Detect which cell encompasses the target text, then output its [X, Y] center coordinate. 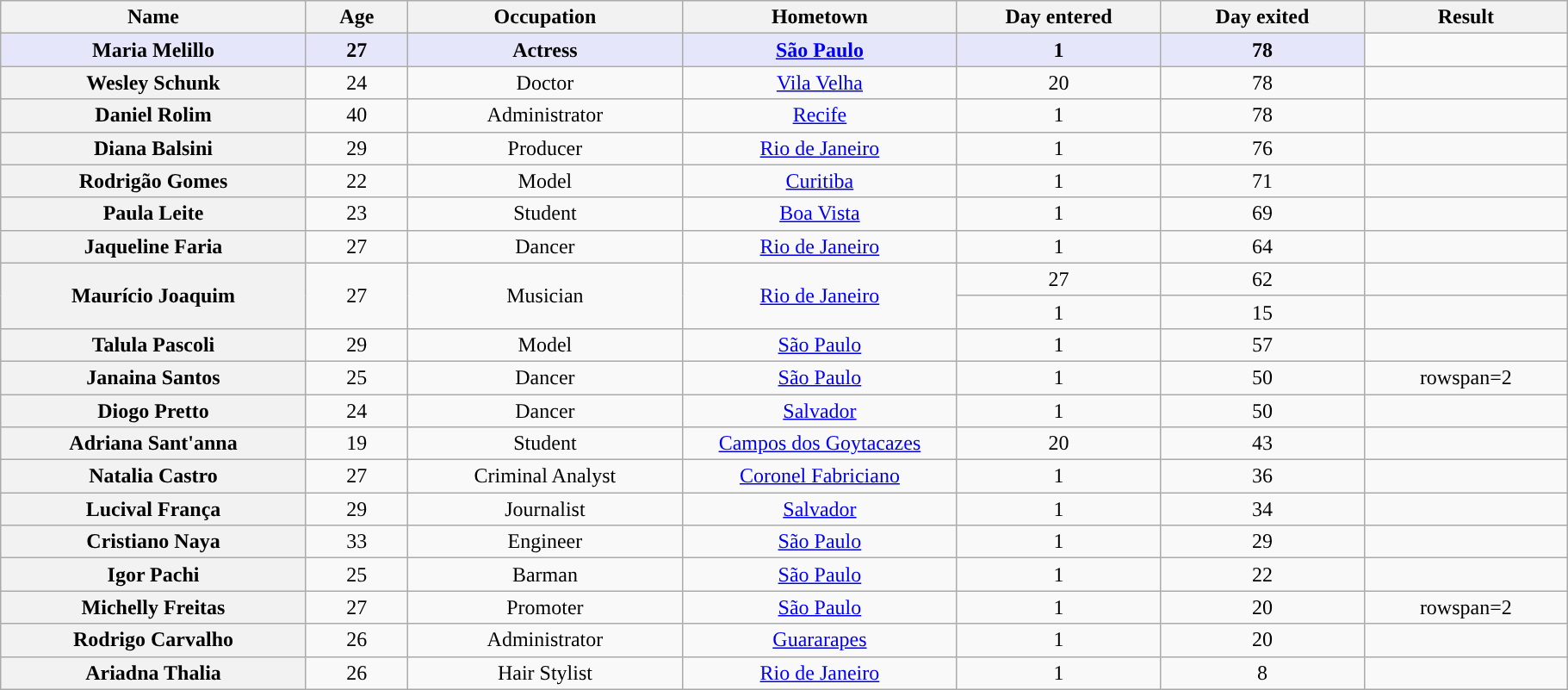
Talula Pascoli [153, 345]
Engineer [544, 542]
Doctor [544, 83]
Musician [544, 295]
Michelly Freitas [153, 607]
Hometown [820, 17]
Curitiba [820, 181]
43 [1262, 444]
Hair Stylist [544, 673]
71 [1262, 181]
Rodrigão Gomes [153, 181]
62 [1262, 279]
64 [1262, 246]
Cristiano Naya [153, 542]
34 [1262, 509]
Name [153, 17]
Diogo Pretto [153, 411]
Lucival França [153, 509]
Wesley Schunk [153, 83]
8 [1262, 673]
19 [356, 444]
Vila Velha [820, 83]
69 [1262, 214]
76 [1262, 148]
Result [1466, 17]
Boa Vista [820, 214]
Promoter [544, 607]
Coronel Fabriciano [820, 476]
Recife [820, 115]
Diana Balsini [153, 148]
Maria Melillo [153, 50]
Producer [544, 148]
Ariadna Thalia [153, 673]
Jaqueline Faria [153, 246]
Barman [544, 575]
Actress [544, 50]
36 [1262, 476]
Rodrigo Carvalho [153, 640]
Campos dos Goytacazes [820, 444]
Guararapes [820, 640]
Occupation [544, 17]
Adriana Sant'anna [153, 444]
Maurício Joaquim [153, 295]
Daniel Rolim [153, 115]
Igor Pachi [153, 575]
Day exited [1262, 17]
Age [356, 17]
Janaina Santos [153, 377]
Paula Leite [153, 214]
Journalist [544, 509]
Criminal Analyst [544, 476]
23 [356, 214]
57 [1262, 345]
15 [1262, 312]
33 [356, 542]
Day entered [1058, 17]
40 [356, 115]
Natalia Castro [153, 476]
